Scan for the cell matching the given text and deliver its (X, Y) coordinate at center. 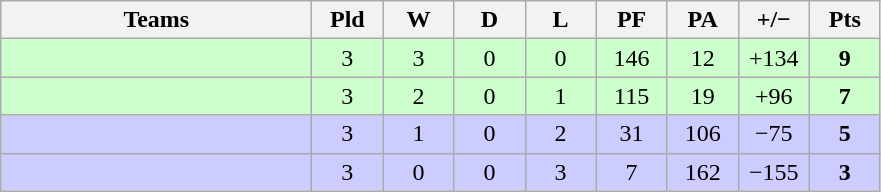
115 (632, 96)
106 (702, 134)
+96 (774, 96)
+134 (774, 58)
146 (632, 58)
Pld (348, 20)
12 (702, 58)
D (490, 20)
162 (702, 172)
Teams (156, 20)
Pts (844, 20)
31 (632, 134)
L (560, 20)
19 (702, 96)
W (418, 20)
−155 (774, 172)
PA (702, 20)
+/− (774, 20)
PF (632, 20)
5 (844, 134)
−75 (774, 134)
9 (844, 58)
